Find where the given text appears and provide that cell's center as (x, y) coordinate. 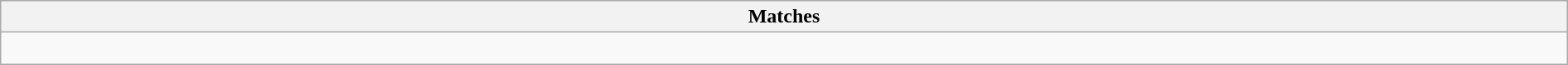
Matches (784, 17)
